Locate the cell with the specified text and output its (x, y) center coordinate. 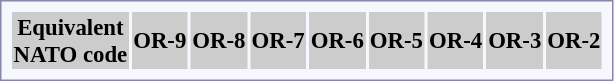
OR-7 (278, 40)
OR-9 (160, 40)
OR-2 (574, 40)
OR-8 (219, 40)
OR-3 (515, 40)
OR-6 (337, 40)
OR-4 (455, 40)
EquivalentNATO code (70, 40)
OR-5 (396, 40)
